Extract the [x, y] coordinate from the center of the cell holding the provided text.  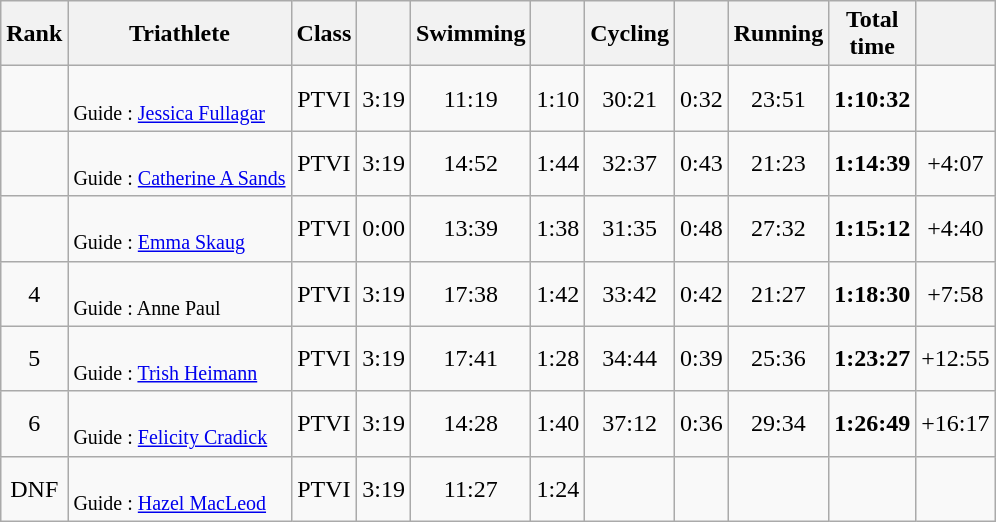
0:39 [701, 358]
1:28 [558, 358]
Totaltime [872, 34]
11:27 [471, 488]
+12:55 [956, 358]
DNF [34, 488]
21:23 [778, 164]
33:42 [630, 294]
1:10:32 [872, 98]
1:42 [558, 294]
Cycling [630, 34]
Guide : Hazel MacLeod [180, 488]
+4:07 [956, 164]
6 [34, 424]
1:40 [558, 424]
17:38 [471, 294]
14:52 [471, 164]
Guide : Anne Paul [180, 294]
1:18:30 [872, 294]
Guide : Trish Heimann [180, 358]
23:51 [778, 98]
32:37 [630, 164]
1:15:12 [872, 228]
30:21 [630, 98]
34:44 [630, 358]
Guide : Catherine A Sands [180, 164]
1:44 [558, 164]
1:24 [558, 488]
0:32 [701, 98]
1:38 [558, 228]
27:32 [778, 228]
0:00 [384, 228]
+4:40 [956, 228]
Rank [34, 34]
0:36 [701, 424]
29:34 [778, 424]
4 [34, 294]
+7:58 [956, 294]
5 [34, 358]
Running [778, 34]
25:36 [778, 358]
17:41 [471, 358]
31:35 [630, 228]
14:28 [471, 424]
37:12 [630, 424]
Swimming [471, 34]
13:39 [471, 228]
11:19 [471, 98]
Guide : Jessica Fullagar [180, 98]
+16:17 [956, 424]
21:27 [778, 294]
Guide : Emma Skaug [180, 228]
0:43 [701, 164]
Triathlete [180, 34]
Class [324, 34]
Guide : Felicity Cradick [180, 424]
1:14:39 [872, 164]
1:23:27 [872, 358]
1:26:49 [872, 424]
0:48 [701, 228]
0:42 [701, 294]
1:10 [558, 98]
